Identify which cell holds the provided text, then report its (x, y) central coordinate. 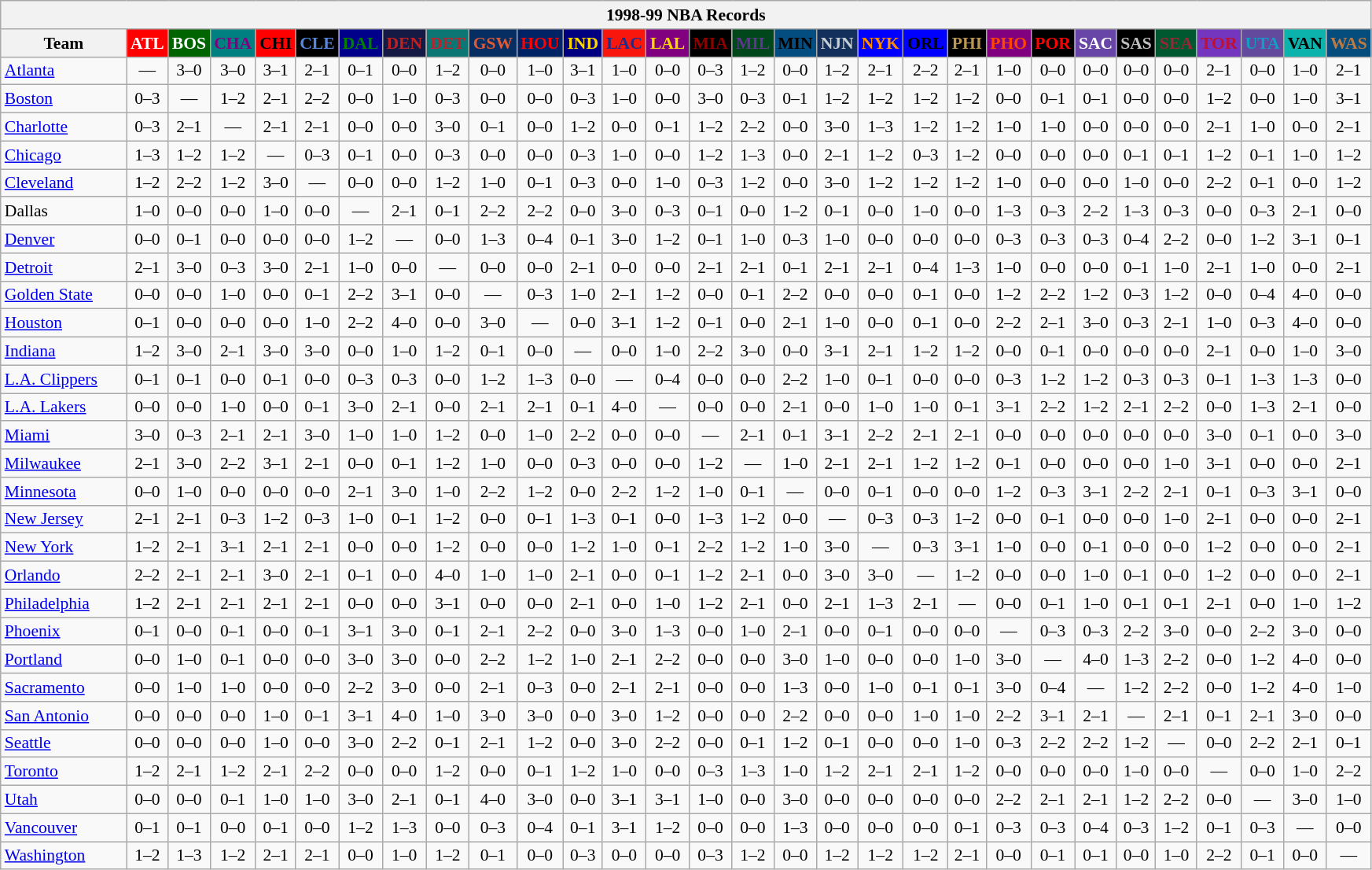
IND (583, 43)
ORL (926, 43)
Washington (64, 856)
ATL (148, 43)
Indiana (64, 352)
DEN (404, 43)
L.A. Clippers (64, 379)
Phoenix (64, 632)
SAS (1136, 43)
Houston (64, 323)
MIN (795, 43)
NJN (837, 43)
Utah (64, 800)
Charlotte (64, 127)
SAC (1096, 43)
Golden State (64, 295)
Team (64, 43)
MIL (753, 43)
L.A. Lakers (64, 407)
DAL (361, 43)
MIA (710, 43)
PHO (1008, 43)
VAN (1305, 43)
PHI (967, 43)
HOU (539, 43)
Cleveland (64, 183)
Orlando (64, 576)
UTA (1263, 43)
BOS (189, 43)
POR (1053, 43)
Vancouver (64, 828)
LAC (624, 43)
Portland (64, 660)
Detroit (64, 267)
Seattle (64, 743)
Chicago (64, 155)
New York (64, 547)
Philadelphia (64, 603)
DET (448, 43)
Boston (64, 99)
WAS (1349, 43)
Atlanta (64, 71)
Denver (64, 239)
CHI (275, 43)
Milwaukee (64, 463)
GSW (494, 43)
Sacramento (64, 688)
SEA (1176, 43)
LAL (668, 43)
Minnesota (64, 492)
TOR (1219, 43)
CHA (233, 43)
Toronto (64, 772)
San Antonio (64, 716)
1998-99 NBA Records (686, 15)
Miami (64, 436)
CLE (318, 43)
Dallas (64, 212)
New Jersey (64, 519)
NYK (881, 43)
